Extract the [X, Y] coordinate from the center of the cell holding the provided text.  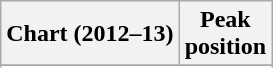
Chart (2012–13) [90, 34]
Peakposition [225, 34]
